Locate the cell with the specified text and output its [X, Y] center coordinate. 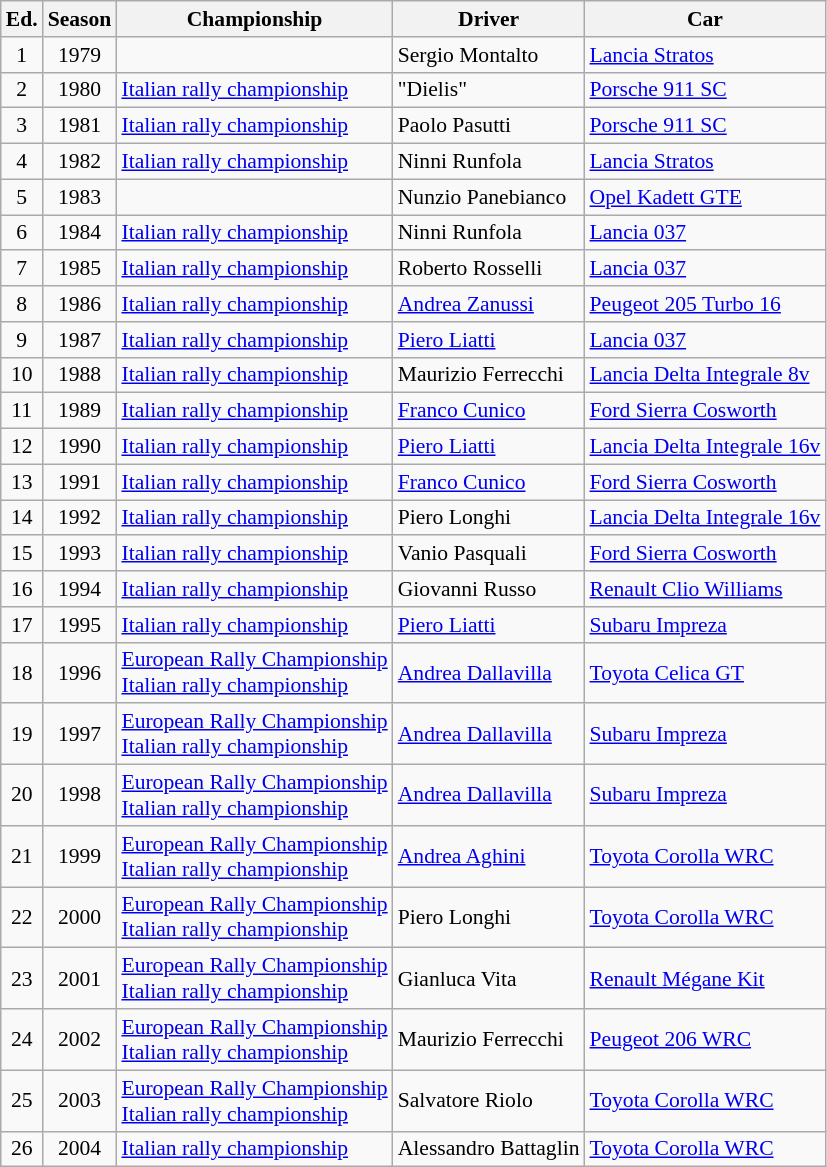
1979 [80, 55]
1984 [80, 233]
Opel Kadett GTE [706, 197]
1995 [80, 625]
Giovanni Russo [489, 589]
Toyota Celica GT [706, 672]
23 [22, 978]
15 [22, 554]
21 [22, 856]
11 [22, 411]
Renault Mégane Kit [706, 978]
1 [22, 55]
1980 [80, 90]
Peugeot 205 Turbo 16 [706, 304]
Andrea Zanussi [489, 304]
Championship [254, 19]
Salvatore Riolo [489, 1100]
16 [22, 589]
12 [22, 447]
1983 [80, 197]
25 [22, 1100]
2001 [80, 978]
1994 [80, 589]
Car [706, 19]
Paolo Pasutti [489, 126]
1993 [80, 554]
Vanio Pasquali [489, 554]
7 [22, 269]
3 [22, 126]
Nunzio Panebianco [489, 197]
Driver [489, 19]
1997 [80, 734]
1987 [80, 340]
1996 [80, 672]
Lancia Delta Integrale 8v [706, 375]
1985 [80, 269]
1991 [80, 482]
5 [22, 197]
9 [22, 340]
Roberto Rosselli [489, 269]
4 [22, 162]
1990 [80, 447]
Gianluca Vita [489, 978]
24 [22, 1040]
17 [22, 625]
2000 [80, 918]
"Dielis" [489, 90]
2002 [80, 1040]
Andrea Aghini [489, 856]
Sergio Montalto [489, 55]
14 [22, 518]
2003 [80, 1100]
Ed. [22, 19]
19 [22, 734]
6 [22, 233]
20 [22, 796]
2 [22, 90]
18 [22, 672]
1986 [80, 304]
Peugeot 206 WRC [706, 1040]
European Rally Championship Italian rally championship [254, 918]
1992 [80, 518]
13 [22, 482]
Season [80, 19]
1988 [80, 375]
Alessandro Battaglin [489, 1149]
1982 [80, 162]
Renault Clio Williams [706, 589]
1998 [80, 796]
2004 [80, 1149]
8 [22, 304]
26 [22, 1149]
22 [22, 918]
1999 [80, 856]
1989 [80, 411]
1981 [80, 126]
10 [22, 375]
